Scan for the cell matching the given text and deliver its [X, Y] coordinate at center. 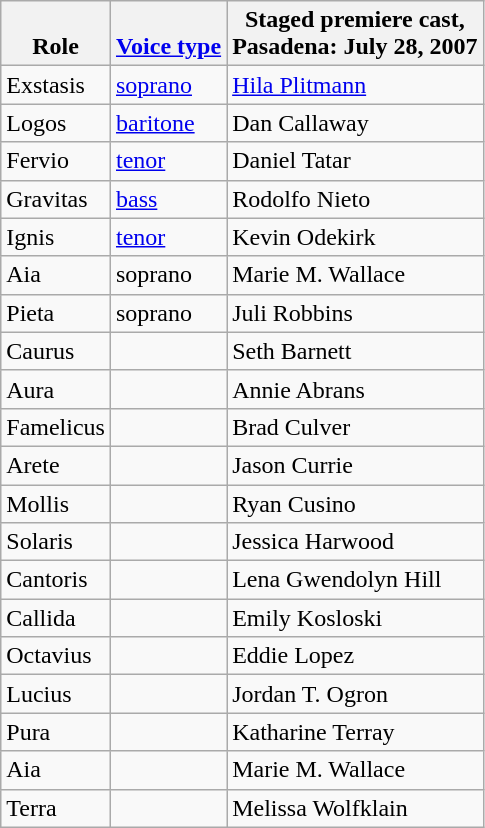
Seth Barnett [355, 351]
Ignis [56, 237]
Kevin Odekirk [355, 237]
Exstasis [56, 85]
Pieta [56, 313]
Arete [56, 465]
Caurus [56, 351]
Gravitas [56, 199]
Annie Abrans [355, 389]
Katharine Terray [355, 732]
Octavius [56, 656]
Eddie Lopez [355, 656]
Fervio [56, 161]
Callida [56, 618]
Daniel Tatar [355, 161]
Rodolfo Nieto [355, 199]
Logos [56, 123]
baritone [168, 123]
Melissa Wolfklain [355, 808]
Role [56, 34]
Lucius [56, 694]
Famelicus [56, 427]
Jessica Harwood [355, 542]
Voice type [168, 34]
Pura [56, 732]
Cantoris [56, 580]
bass [168, 199]
Jordan T. Ogron [355, 694]
Mollis [56, 503]
Ryan Cusino [355, 503]
Staged premiere cast,Pasadena: July 28, 2007 [355, 34]
Hila Plitmann [355, 85]
Emily Kosloski [355, 618]
Jason Currie [355, 465]
Aura [56, 389]
Dan Callaway [355, 123]
Lena Gwendolyn Hill [355, 580]
Terra [56, 808]
Juli Robbins [355, 313]
Solaris [56, 542]
Brad Culver [355, 427]
